Extract the (x, y) coordinate from the center of the cell holding the provided text.  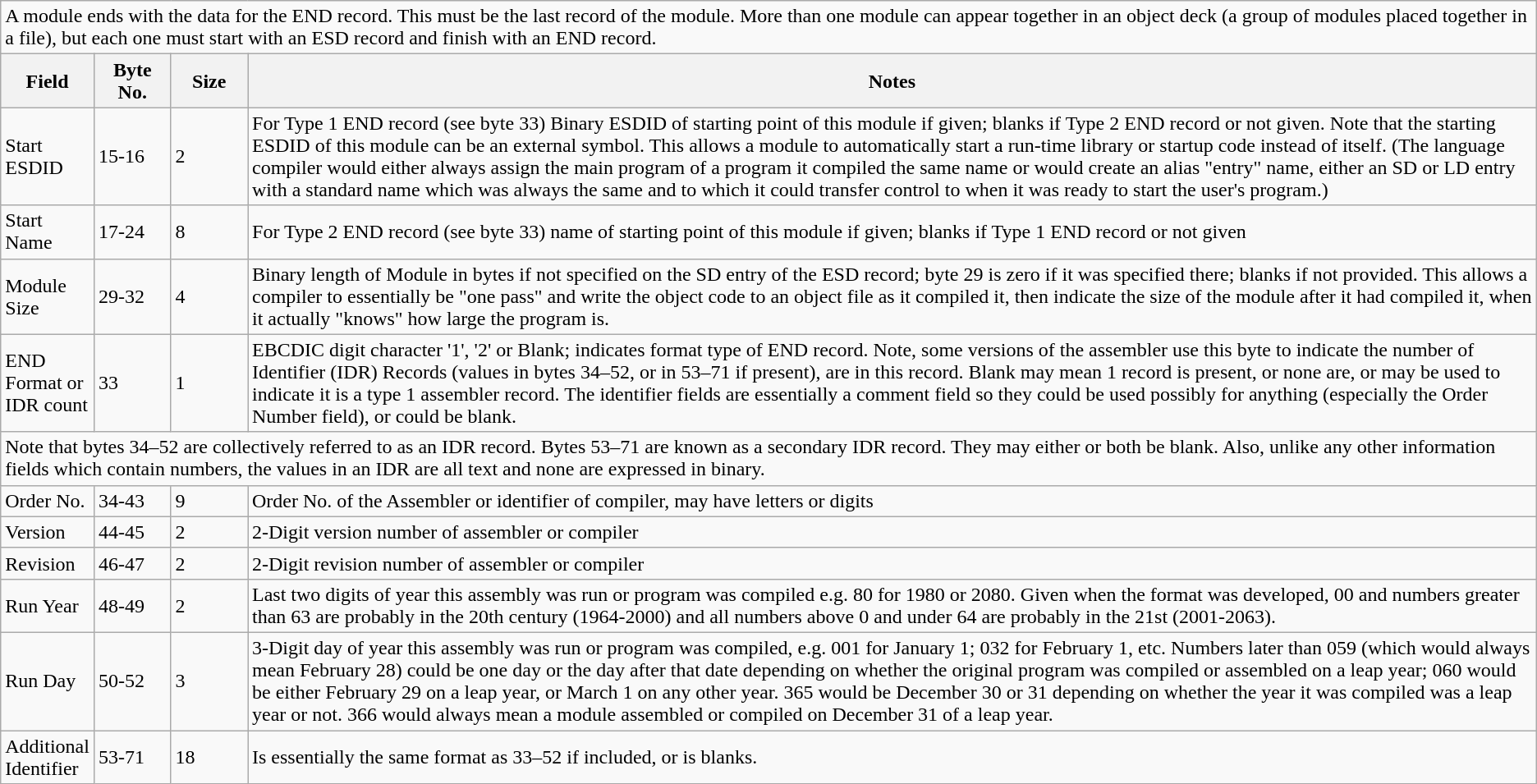
44-45 (132, 532)
Run Year (48, 606)
Order No. (48, 501)
48-49 (132, 606)
2-Digit revision number of assembler or compiler (892, 563)
50-52 (132, 681)
53-71 (132, 757)
Run Day (48, 681)
46-47 (132, 563)
Size (209, 80)
Module Size (48, 296)
Field (48, 80)
1 (209, 383)
END Format or IDR count (48, 383)
3 (209, 681)
Revision (48, 563)
34-43 (132, 501)
15-16 (132, 156)
Start ESDID (48, 156)
Is essentially the same format as 33–52 if included, or is blanks. (892, 757)
29-32 (132, 296)
9 (209, 501)
4 (209, 296)
For Type 2 END record (see byte 33) name of starting point of this module if given; blanks if Type 1 END record or not given (892, 232)
33 (132, 383)
Additional Identifier (48, 757)
2-Digit version number of assembler or compiler (892, 532)
Version (48, 532)
17-24 (132, 232)
Order No. of the Assembler or identifier of compiler, may have letters or digits (892, 501)
Start Name (48, 232)
8 (209, 232)
18 (209, 757)
Byte No. (132, 80)
Notes (892, 80)
